Scan for the cell matching the given text and deliver its [x, y] coordinate at center. 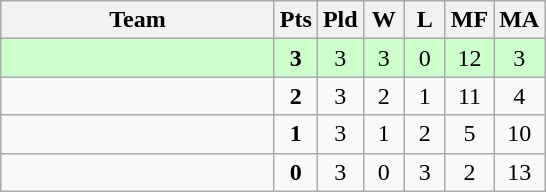
W [384, 20]
MA [520, 20]
13 [520, 172]
MF [469, 20]
Pld [340, 20]
10 [520, 134]
12 [469, 58]
L [424, 20]
5 [469, 134]
4 [520, 96]
Pts [296, 20]
Team [138, 20]
11 [469, 96]
